Determine the (X, Y) coordinate at the center of the cell enclosing the given text.  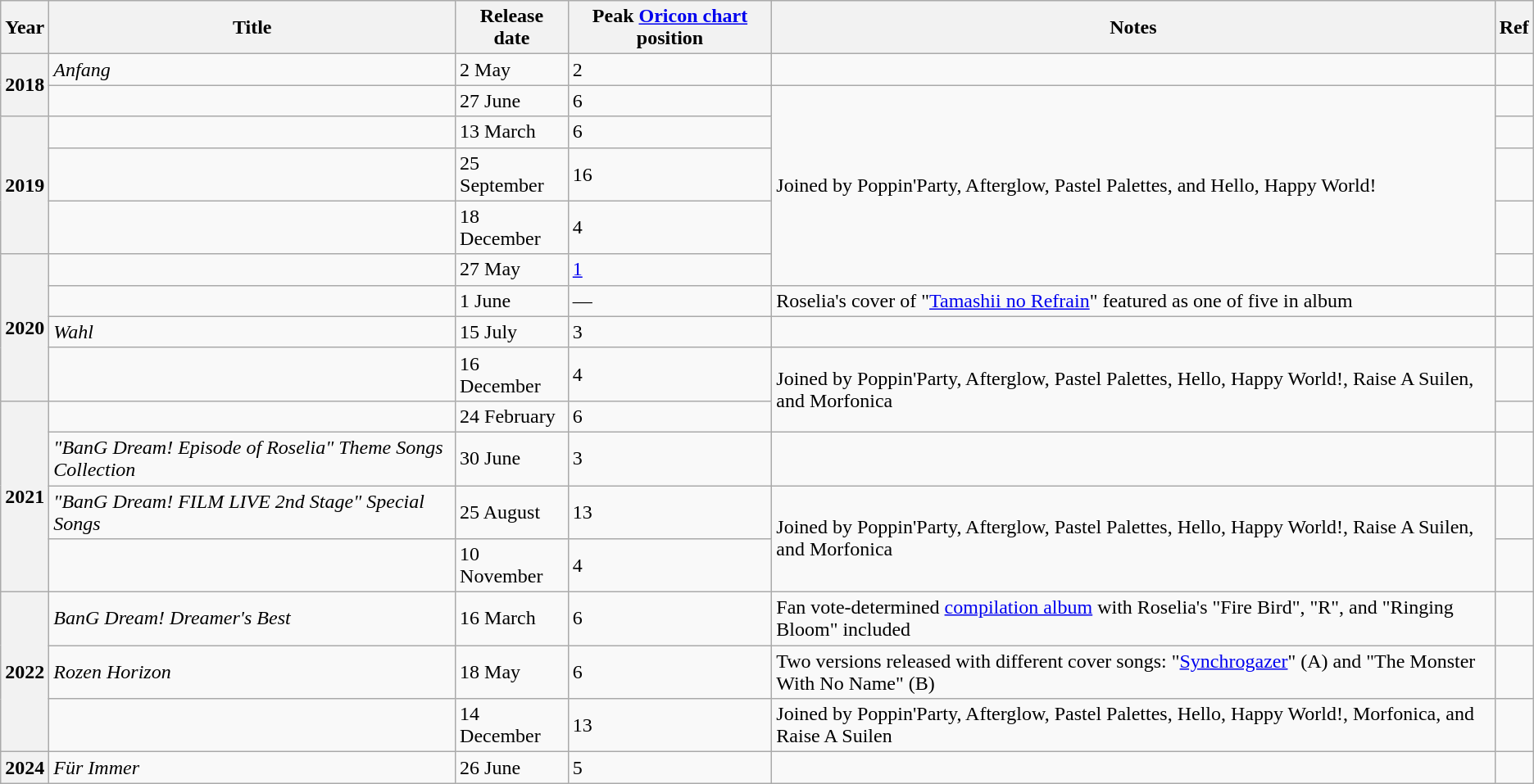
Joined by Poppin'Party, Afterglow, Pastel Palettes, Hello, Happy World!, Morfonica, and Raise A Suilen (1133, 726)
10 November (512, 565)
Peak Oricon chart position (670, 28)
16 (670, 174)
"BanG Dream! FILM LIVE 2nd Stage" Special Songs (252, 511)
Ref (1514, 28)
2018 (25, 85)
Release date (512, 28)
Roselia's cover of "Tamashii no Refrain" featured as one of five in album (1133, 301)
15 July (512, 332)
26 June (512, 768)
Notes (1133, 28)
14 December (512, 726)
— (670, 301)
25 August (512, 511)
16 March (512, 619)
13 March (512, 132)
2019 (25, 185)
Joined by Poppin'Party, Afterglow, Pastel Palettes, and Hello, Happy World! (1133, 185)
2024 (25, 768)
16 December (512, 374)
Wahl (252, 332)
18 May (512, 672)
24 February (512, 416)
Year (25, 28)
"BanG Dream! Episode of Roselia" Theme Songs Collection (252, 459)
Title (252, 28)
Fan vote-determined compilation album with Roselia's "Fire Bird", "R", and "Ringing Bloom" included (1133, 619)
2 May (512, 70)
2 (670, 70)
5 (670, 768)
BanG Dream! Dreamer's Best (252, 619)
27 June (512, 101)
30 June (512, 459)
Für Immer (252, 768)
2022 (25, 672)
2021 (25, 496)
27 May (512, 270)
1 June (512, 301)
18 December (512, 228)
25 September (512, 174)
Anfang (252, 70)
1 (670, 270)
2020 (25, 328)
Rozen Horizon (252, 672)
Two versions released with different cover songs: "Synchrogazer" (A) and "The Monster With No Name" (B) (1133, 672)
